Provide the (x, y) coordinate of the cell's center where the given text is located.  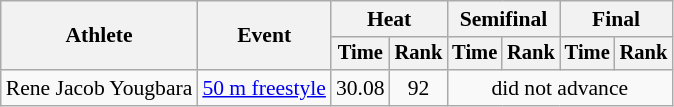
Heat (389, 19)
92 (419, 88)
Rene Jacob Yougbara (100, 88)
Event (264, 36)
did not advance (560, 88)
Athlete (100, 36)
Final (616, 19)
Semifinal (503, 19)
50 m freestyle (264, 88)
30.08 (360, 88)
